Determine the (X, Y) coordinate at the center of the cell enclosing the given text.  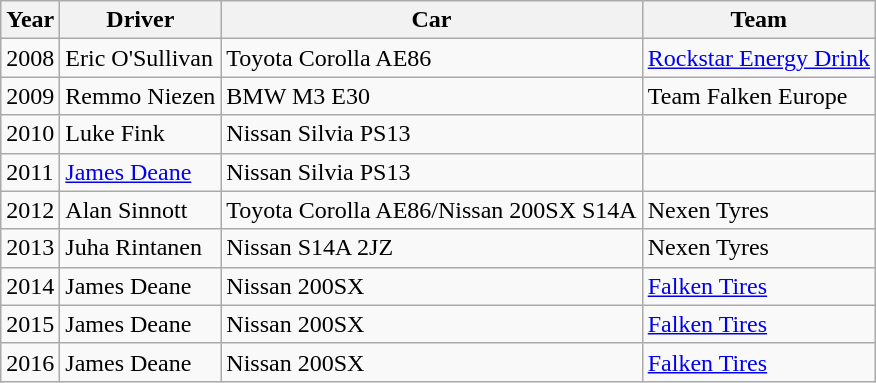
2012 (30, 210)
Driver (140, 20)
Remmo Niezen (140, 96)
Rockstar Energy Drink (758, 58)
Nissan S14A 2JZ (432, 248)
2008 (30, 58)
Team (758, 20)
Toyota Corolla AE86/Nissan 200SX S14A (432, 210)
Luke Fink (140, 134)
2010 (30, 134)
Car (432, 20)
Toyota Corolla AE86 (432, 58)
2013 (30, 248)
2014 (30, 286)
Year (30, 20)
2011 (30, 172)
2009 (30, 96)
Juha Rintanen (140, 248)
Alan Sinnott (140, 210)
2015 (30, 324)
BMW M3 E30 (432, 96)
Eric O'Sullivan (140, 58)
2016 (30, 362)
Team Falken Europe (758, 96)
